From the cell containing the given text, extract its center point as [x, y] coordinate. 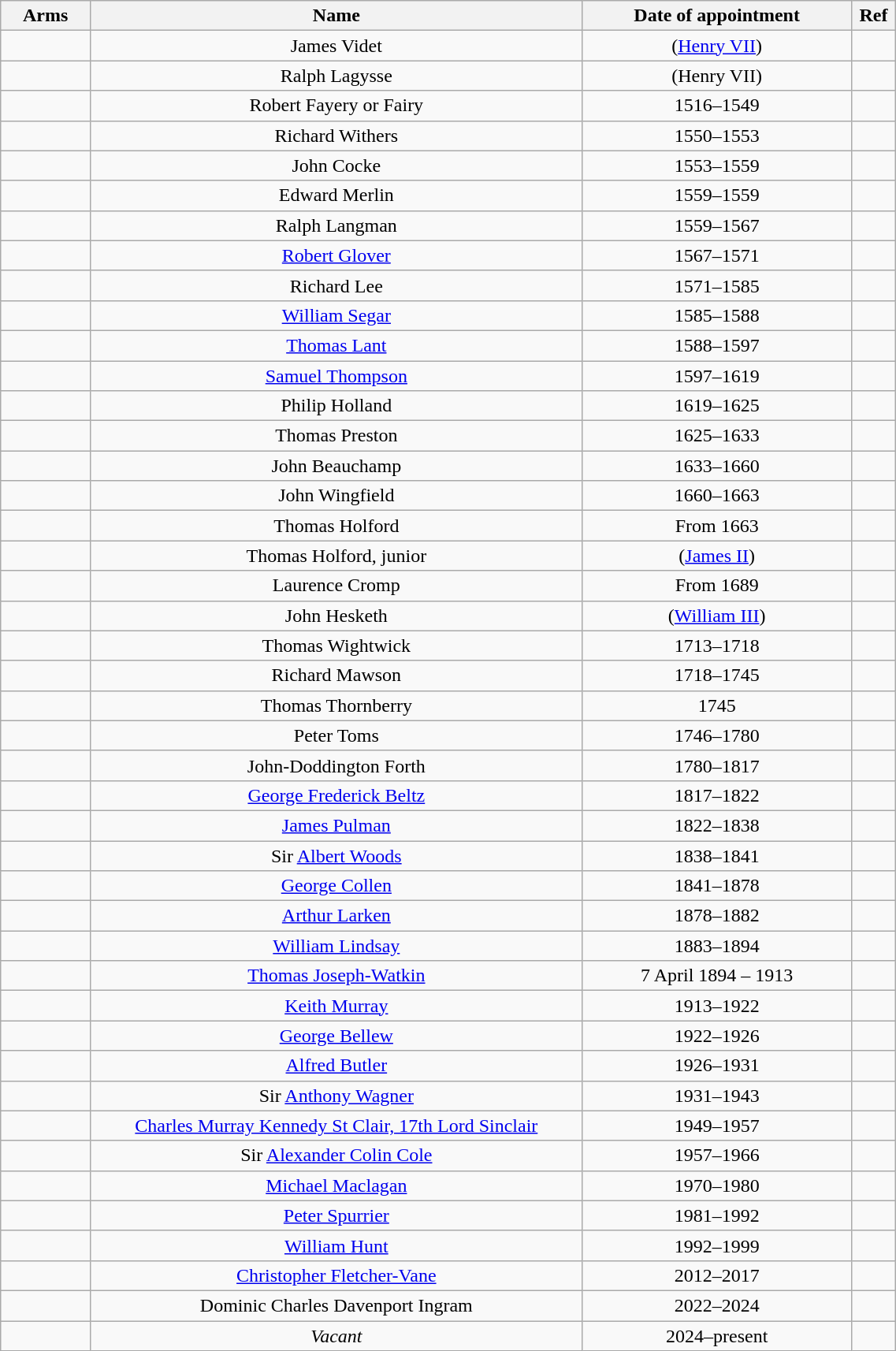
1949–1957 [717, 1126]
Peter Toms [336, 735]
1878–1882 [717, 916]
1625–1633 [717, 436]
Thomas Wightwick [336, 646]
2024–present [717, 1336]
(William III) [717, 616]
1559–1559 [717, 195]
John Cocke [336, 166]
Ralph Langman [336, 225]
Thomas Thornberry [336, 705]
1922–1926 [717, 1036]
1817–1822 [717, 795]
1957–1966 [717, 1156]
Michael Maclagan [336, 1185]
7 April 1894 – 1913 [717, 976]
(James II) [717, 556]
2012–2017 [717, 1275]
George Bellew [336, 1036]
1745 [717, 705]
1822–1838 [717, 825]
John-Doddington Forth [336, 765]
Ralph Lagysse [336, 76]
James Videt [336, 46]
Thomas Preston [336, 436]
1660–1663 [717, 496]
Richard Lee [336, 285]
1713–1718 [717, 646]
Thomas Holford, junior [336, 556]
Robert Fayery or Fairy [336, 106]
Arthur Larken [336, 916]
1926–1931 [717, 1066]
2022–2024 [717, 1305]
1970–1980 [717, 1185]
Thomas Holford [336, 526]
Sir Albert Woods [336, 855]
James Pulman [336, 825]
Dominic Charles Davenport Ingram [336, 1305]
1516–1549 [717, 106]
From 1663 [717, 526]
Charles Murray Kennedy St Clair, 17th Lord Sinclair [336, 1126]
From 1689 [717, 586]
Robert Glover [336, 255]
Name [336, 16]
George Collen [336, 886]
1992–1999 [717, 1245]
1588–1597 [717, 345]
1585–1588 [717, 315]
John Hesketh [336, 616]
Richard Mawson [336, 675]
1633–1660 [717, 466]
Alfred Butler [336, 1066]
Ref [873, 16]
1567–1571 [717, 255]
Sir Anthony Wagner [336, 1096]
1883–1894 [717, 946]
1550–1553 [717, 136]
Arms [46, 16]
1841–1878 [717, 886]
Philip Holland [336, 406]
1981–1992 [717, 1215]
William Hunt [336, 1245]
John Beauchamp [336, 466]
Laurence Cromp [336, 586]
Keith Murray [336, 1006]
1838–1841 [717, 855]
Edward Merlin [336, 195]
William Segar [336, 315]
1553–1559 [717, 166]
Richard Withers [336, 136]
1746–1780 [717, 735]
1931–1943 [717, 1096]
Date of appointment [717, 16]
1559–1567 [717, 225]
1619–1625 [717, 406]
1571–1585 [717, 285]
Thomas Lant [336, 345]
John Wingfield [336, 496]
Peter Spurrier [336, 1215]
William Lindsay [336, 946]
George Frederick Beltz [336, 795]
1718–1745 [717, 675]
Samuel Thompson [336, 376]
Christopher Fletcher-Vane [336, 1275]
1913–1922 [717, 1006]
Thomas Joseph-Watkin [336, 976]
Sir Alexander Colin Cole [336, 1156]
Vacant [336, 1336]
1597–1619 [717, 376]
1780–1817 [717, 765]
